Determine the (X, Y) coordinate at the center of the cell enclosing the given text.  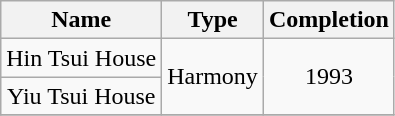
Hin Tsui House (82, 58)
Harmony (213, 77)
Name (82, 20)
Completion (328, 20)
Yiu Tsui House (82, 96)
1993 (328, 77)
Type (213, 20)
